Provide the [X, Y] coordinate of the cell's center where the given text is located.  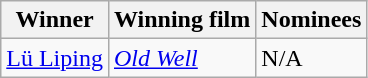
Old Well [182, 58]
Winning film [182, 20]
Winner [55, 20]
N/A [312, 58]
Nominees [312, 20]
Lü Liping [55, 58]
